For the text-containing cell, return its midpoint in [x, y] coordinate format. 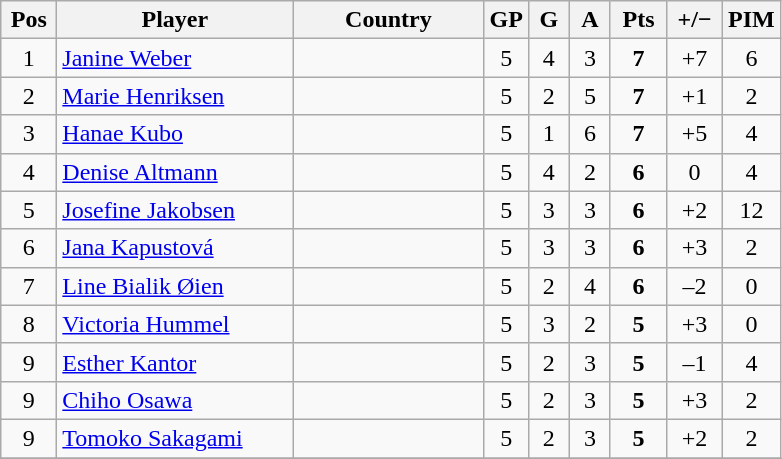
Denise Altmann [175, 172]
PIM [752, 20]
Line Bialik Øien [175, 286]
Tomoko Sakagami [175, 438]
8 [29, 324]
Country [388, 20]
+/− [695, 20]
G [548, 20]
–2 [695, 286]
+5 [695, 134]
Josefine Jakobsen [175, 210]
Victoria Hummel [175, 324]
Pos [29, 20]
Jana Kapustová [175, 248]
Esther Kantor [175, 362]
Marie Henriksen [175, 96]
Player [175, 20]
Pts [638, 20]
–1 [695, 362]
GP [506, 20]
12 [752, 210]
+7 [695, 58]
Janine Weber [175, 58]
Hanae Kubo [175, 134]
Chiho Osawa [175, 400]
A [590, 20]
+1 [695, 96]
